Provide the (X, Y) coordinate of the cell's center where the given text is located.  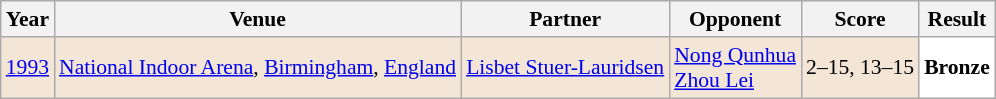
Partner (565, 19)
2–15, 13–15 (860, 68)
Year (28, 19)
Opponent (735, 19)
1993 (28, 68)
Lisbet Stuer-Lauridsen (565, 68)
Nong Qunhua Zhou Lei (735, 68)
Score (860, 19)
Venue (258, 19)
Result (957, 19)
Bronze (957, 68)
National Indoor Arena, Birmingham, England (258, 68)
